Identify which cell holds the provided text, then report its (X, Y) central coordinate. 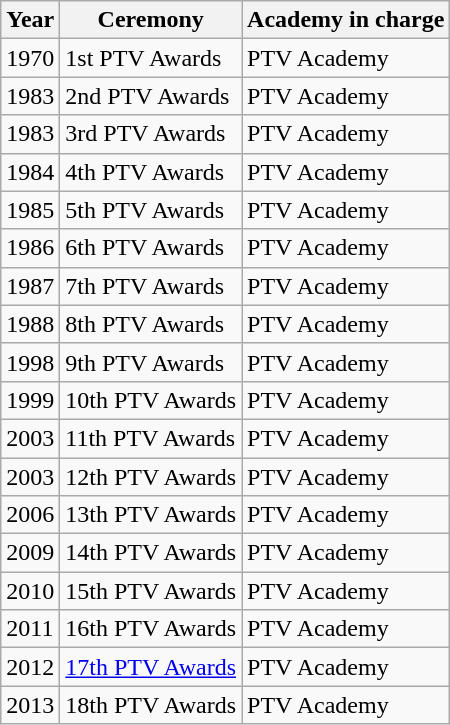
Year (30, 20)
6th PTV Awards (151, 248)
2006 (30, 515)
18th PTV Awards (151, 705)
1985 (30, 210)
16th PTV Awards (151, 629)
2012 (30, 667)
Ceremony (151, 20)
10th PTV Awards (151, 400)
1970 (30, 58)
17th PTV Awards (151, 667)
2011 (30, 629)
2009 (30, 553)
2013 (30, 705)
3rd PTV Awards (151, 134)
8th PTV Awards (151, 324)
Academy in charge (346, 20)
13th PTV Awards (151, 515)
2010 (30, 591)
4th PTV Awards (151, 172)
11th PTV Awards (151, 438)
14th PTV Awards (151, 553)
1986 (30, 248)
1988 (30, 324)
12th PTV Awards (151, 477)
1984 (30, 172)
9th PTV Awards (151, 362)
15th PTV Awards (151, 591)
1999 (30, 400)
2nd PTV Awards (151, 96)
7th PTV Awards (151, 286)
5th PTV Awards (151, 210)
1998 (30, 362)
1st PTV Awards (151, 58)
1987 (30, 286)
